Scan for the cell matching the given text and deliver its (X, Y) coordinate at center. 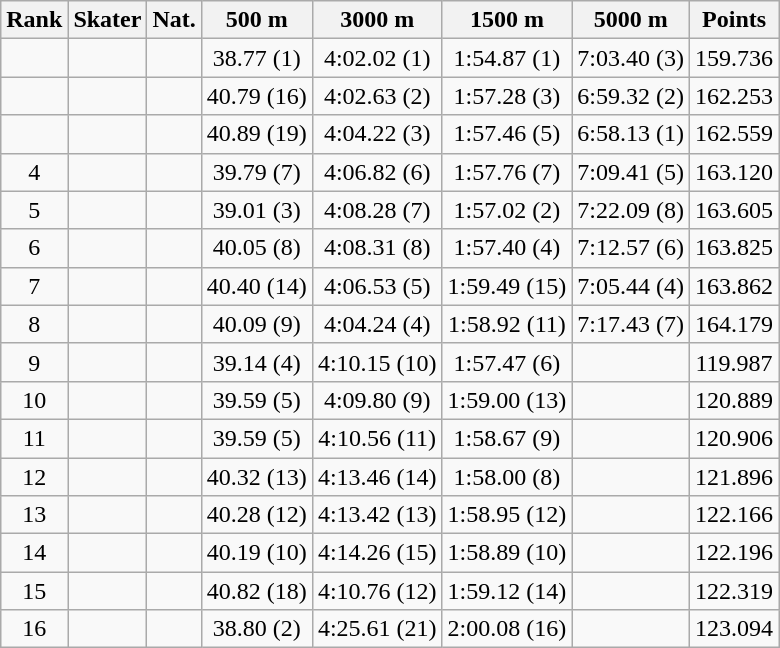
Skater (108, 20)
40.32 (13) (256, 477)
4:04.22 (3) (377, 134)
1:59.49 (15) (507, 286)
162.559 (734, 134)
1:57.47 (6) (507, 362)
40.79 (16) (256, 96)
120.906 (734, 438)
4:08.31 (8) (377, 248)
14 (34, 553)
9 (34, 362)
123.094 (734, 629)
119.987 (734, 362)
4:10.76 (12) (377, 591)
6 (34, 248)
7 (34, 286)
1500 m (507, 20)
1:57.02 (2) (507, 210)
7:17.43 (7) (631, 324)
120.889 (734, 400)
40.09 (9) (256, 324)
1:58.67 (9) (507, 438)
7:12.57 (6) (631, 248)
Rank (34, 20)
163.120 (734, 172)
4:02.02 (1) (377, 58)
10 (34, 400)
8 (34, 324)
122.196 (734, 553)
5 (34, 210)
Points (734, 20)
4 (34, 172)
4:25.61 (21) (377, 629)
159.736 (734, 58)
7:22.09 (8) (631, 210)
40.28 (12) (256, 515)
5000 m (631, 20)
164.179 (734, 324)
39.14 (4) (256, 362)
1:58.00 (8) (507, 477)
1:57.40 (4) (507, 248)
1:57.28 (3) (507, 96)
1:58.92 (11) (507, 324)
4:06.82 (6) (377, 172)
40.89 (19) (256, 134)
7:09.41 (5) (631, 172)
6:58.13 (1) (631, 134)
1:59.12 (14) (507, 591)
3000 m (377, 20)
122.319 (734, 591)
40.05 (8) (256, 248)
1:57.76 (7) (507, 172)
38.80 (2) (256, 629)
39.79 (7) (256, 172)
Nat. (174, 20)
4:04.24 (4) (377, 324)
4:09.80 (9) (377, 400)
4:10.15 (10) (377, 362)
16 (34, 629)
1:54.87 (1) (507, 58)
12 (34, 477)
2:00.08 (16) (507, 629)
4:08.28 (7) (377, 210)
4:10.56 (11) (377, 438)
162.253 (734, 96)
1:59.00 (13) (507, 400)
39.01 (3) (256, 210)
7:03.40 (3) (631, 58)
40.82 (18) (256, 591)
11 (34, 438)
4:02.63 (2) (377, 96)
4:14.26 (15) (377, 553)
40.40 (14) (256, 286)
1:57.46 (5) (507, 134)
1:58.89 (10) (507, 553)
4:13.42 (13) (377, 515)
1:58.95 (12) (507, 515)
500 m (256, 20)
40.19 (10) (256, 553)
4:06.53 (5) (377, 286)
15 (34, 591)
38.77 (1) (256, 58)
6:59.32 (2) (631, 96)
4:13.46 (14) (377, 477)
163.862 (734, 286)
13 (34, 515)
163.825 (734, 248)
122.166 (734, 515)
163.605 (734, 210)
121.896 (734, 477)
7:05.44 (4) (631, 286)
